Determine the (X, Y) coordinate at the center of the cell enclosing the given text.  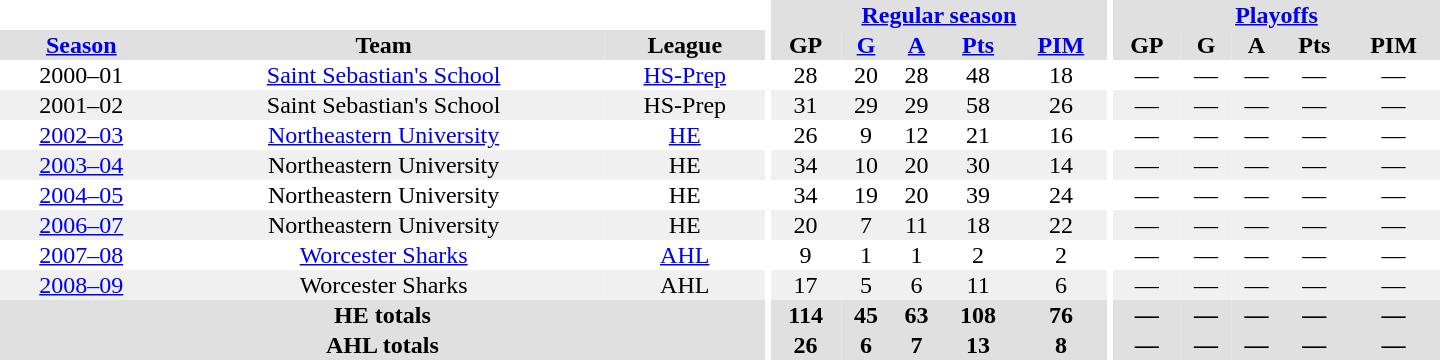
21 (978, 135)
Team (384, 45)
12 (916, 135)
2001–02 (82, 105)
22 (1062, 225)
League (685, 45)
114 (805, 315)
16 (1062, 135)
76 (1062, 315)
108 (978, 315)
31 (805, 105)
13 (978, 345)
14 (1062, 165)
2007–08 (82, 255)
HE totals (382, 315)
39 (978, 195)
2000–01 (82, 75)
8 (1062, 345)
2004–05 (82, 195)
2006–07 (82, 225)
24 (1062, 195)
2008–09 (82, 285)
48 (978, 75)
Season (82, 45)
45 (866, 315)
2003–04 (82, 165)
30 (978, 165)
58 (978, 105)
63 (916, 315)
AHL totals (382, 345)
19 (866, 195)
Regular season (938, 15)
5 (866, 285)
10 (866, 165)
2002–03 (82, 135)
Playoffs (1276, 15)
17 (805, 285)
